Provide the [X, Y] coordinate of the cell's center where the given text is located.  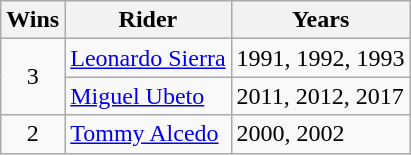
Leonardo Sierra [148, 58]
2011, 2012, 2017 [320, 96]
1991, 1992, 1993 [320, 58]
2000, 2002 [320, 134]
3 [33, 77]
Years [320, 20]
Rider [148, 20]
Miguel Ubeto [148, 96]
Wins [33, 20]
Tommy Alcedo [148, 134]
2 [33, 134]
